From the cell containing the given text, extract its center point as [X, Y] coordinate. 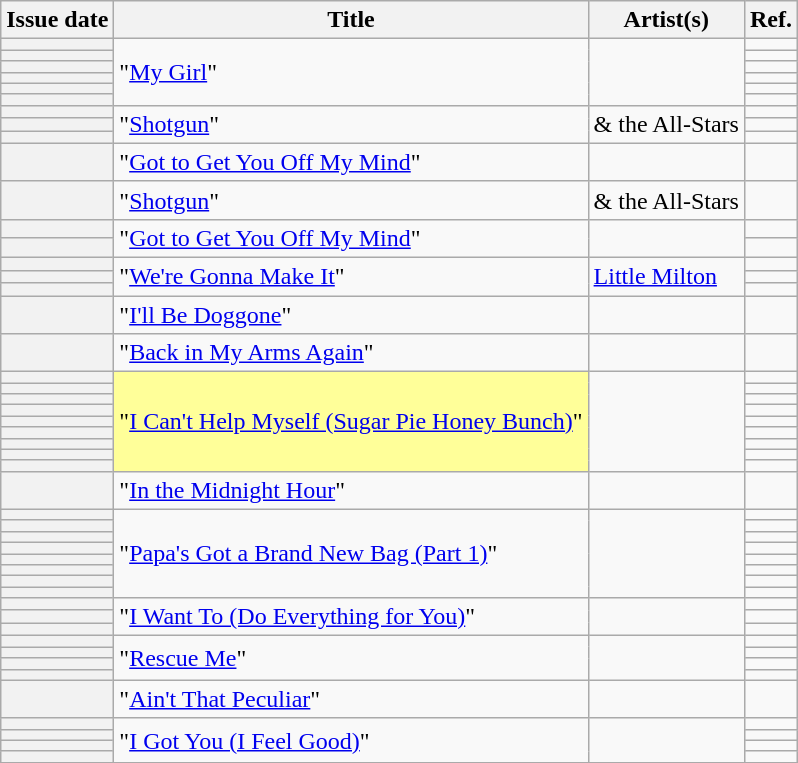
Ref. [770, 20]
"Rescue Me" [351, 658]
Issue date [58, 20]
"I Want To (Do Everything for You)" [351, 617]
"I'll Be Doggone" [351, 315]
"Ain't That Peculiar" [351, 699]
Title [351, 20]
Artist(s) [666, 20]
"I Got You (I Feel Good)" [351, 740]
"My Girl" [351, 72]
Little Milton [666, 276]
"Back in My Arms Again" [351, 353]
"We're Gonna Make It" [351, 276]
"Papa's Got a Brand New Bag (Part 1)" [351, 553]
"I Can't Help Myself (Sugar Pie Honey Bunch)" [351, 422]
"In the Midnight Hour" [351, 490]
